Detect which cell encompasses the target text, then output its (x, y) center coordinate. 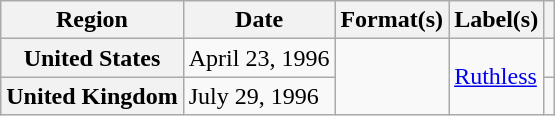
Label(s) (496, 20)
April 23, 1996 (259, 58)
United Kingdom (92, 96)
Region (92, 20)
Date (259, 20)
Ruthless (496, 77)
United States (92, 58)
July 29, 1996 (259, 96)
Format(s) (392, 20)
